Determine the (X, Y) coordinate at the center of the cell enclosing the given text.  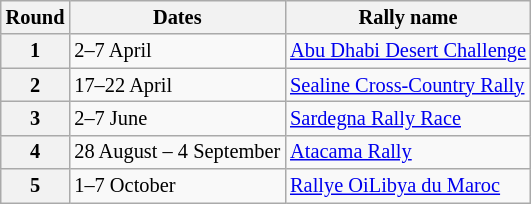
Rally name (408, 17)
1 (36, 51)
Dates (177, 17)
4 (36, 152)
5 (36, 186)
28 August – 4 September (177, 152)
2–7 April (177, 51)
1–7 October (177, 186)
3 (36, 118)
Sealine Cross-Country Rally (408, 85)
17–22 April (177, 85)
2–7 June (177, 118)
Sardegna Rally Race (408, 118)
Abu Dhabi Desert Challenge (408, 51)
Atacama Rally (408, 152)
2 (36, 85)
Round (36, 17)
Rallye OiLibya du Maroc (408, 186)
